For the text-containing cell, return its midpoint in [X, Y] coordinate format. 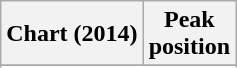
Chart (2014) [72, 34]
Peakposition [189, 34]
